Detect which cell encompasses the target text, then output its (X, Y) center coordinate. 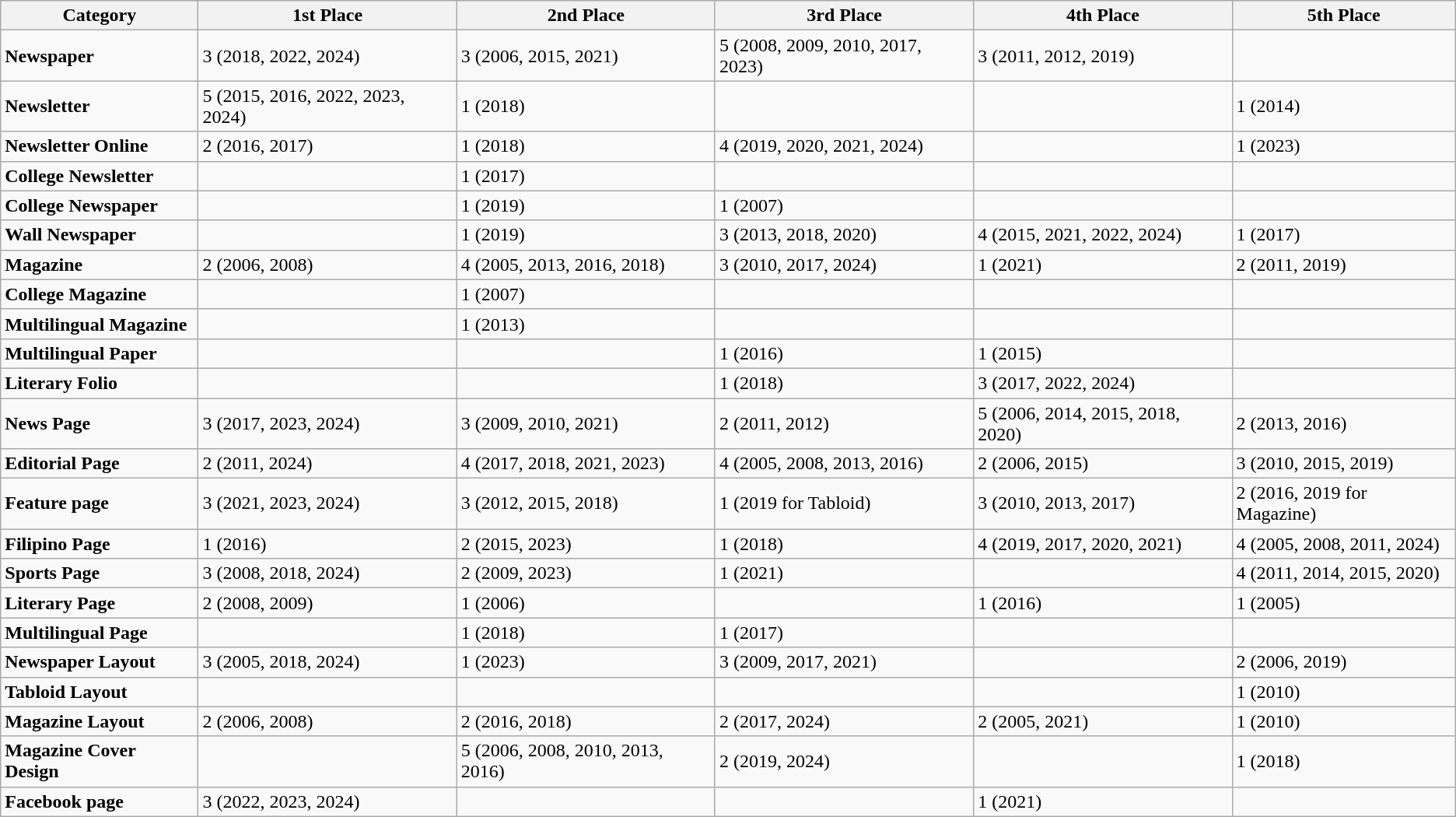
5th Place (1344, 16)
4th Place (1103, 16)
3 (2012, 2015, 2018) (586, 504)
Newsletter Online (100, 146)
2 (2005, 2021) (1103, 721)
Literary Folio (100, 383)
2 (2011, 2019) (1344, 265)
3 (2021, 2023, 2024) (327, 504)
4 (2011, 2014, 2015, 2020) (1344, 573)
1 (2005) (1344, 603)
3 (2006, 2015, 2021) (586, 56)
College Newsletter (100, 176)
2 (2016, 2018) (586, 721)
3 (2008, 2018, 2024) (327, 573)
1 (2015) (1103, 353)
2nd Place (586, 16)
2 (2006, 2019) (1344, 662)
2 (2009, 2023) (586, 573)
2 (2015, 2023) (586, 544)
2 (2013, 2016) (1344, 423)
5 (2006, 2014, 2015, 2018, 2020) (1103, 423)
3 (2011, 2012, 2019) (1103, 56)
4 (2015, 2021, 2022, 2024) (1103, 235)
3 (2017, 2022, 2024) (1103, 383)
3 (2010, 2013, 2017) (1103, 504)
3 (2009, 2010, 2021) (586, 423)
Magazine Cover Design (100, 761)
3 (2017, 2023, 2024) (327, 423)
Multilingual Paper (100, 353)
Filipino Page (100, 544)
5 (2015, 2016, 2022, 2023, 2024) (327, 106)
1 (2006) (586, 603)
2 (2017, 2024) (844, 721)
3 (2010, 2017, 2024) (844, 265)
Wall Newspaper (100, 235)
4 (2019, 2020, 2021, 2024) (844, 146)
2 (2011, 2024) (327, 464)
3 (2010, 2015, 2019) (1344, 464)
1 (2014) (1344, 106)
2 (2011, 2012) (844, 423)
2 (2019, 2024) (844, 761)
4 (2019, 2017, 2020, 2021) (1103, 544)
4 (2017, 2018, 2021, 2023) (586, 464)
2 (2008, 2009) (327, 603)
1st Place (327, 16)
2 (2016, 2017) (327, 146)
3 (2018, 2022, 2024) (327, 56)
2 (2006, 2015) (1103, 464)
3 (2013, 2018, 2020) (844, 235)
News Page (100, 423)
Magazine (100, 265)
Feature page (100, 504)
Literary Page (100, 603)
Magazine Layout (100, 721)
3 (2005, 2018, 2024) (327, 662)
Sports Page (100, 573)
3 (2022, 2023, 2024) (327, 801)
Multilingual Magazine (100, 324)
2 (2016, 2019 for Magazine) (1344, 504)
Category (100, 16)
Newspaper Layout (100, 662)
4 (2005, 2008, 2011, 2024) (1344, 544)
Editorial Page (100, 464)
1 (2019 for Tabloid) (844, 504)
College Magazine (100, 294)
5 (2006, 2008, 2010, 2013, 2016) (586, 761)
5 (2008, 2009, 2010, 2017, 2023) (844, 56)
Newsletter (100, 106)
Newspaper (100, 56)
1 (2013) (586, 324)
Facebook page (100, 801)
Multilingual Page (100, 633)
Tabloid Layout (100, 692)
3rd Place (844, 16)
4 (2005, 2008, 2013, 2016) (844, 464)
4 (2005, 2013, 2016, 2018) (586, 265)
College Newspaper (100, 205)
3 (2009, 2017, 2021) (844, 662)
